Find where the given text appears and provide that cell's center as [x, y] coordinate. 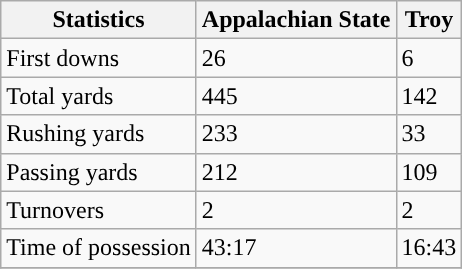
Total yards [99, 96]
43:17 [296, 248]
Appalachian State [296, 20]
Turnovers [99, 210]
Time of possession [99, 248]
33 [429, 134]
Statistics [99, 20]
First downs [99, 58]
109 [429, 172]
142 [429, 96]
Passing yards [99, 172]
6 [429, 58]
16:43 [429, 248]
233 [296, 134]
26 [296, 58]
212 [296, 172]
Rushing yards [99, 134]
445 [296, 96]
Troy [429, 20]
